For the text-containing cell, return its midpoint in (X, Y) coordinate format. 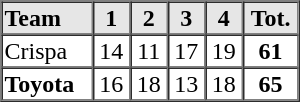
Toyota (48, 84)
65 (271, 84)
Tot. (271, 18)
4 (224, 18)
61 (271, 50)
1 (111, 18)
11 (149, 50)
3 (186, 18)
16 (111, 84)
2 (149, 18)
Team (48, 18)
14 (111, 50)
19 (224, 50)
13 (186, 84)
Crispa (48, 50)
17 (186, 50)
